Locate the cell with the specified text and output its [x, y] center coordinate. 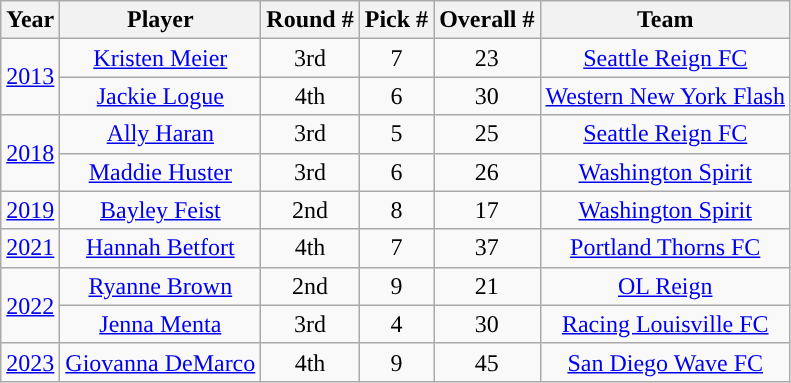
8 [396, 210]
2021 [30, 248]
Maddie Huster [160, 172]
Racing Louisville FC [665, 324]
37 [487, 248]
OL Reign [665, 286]
Team [665, 20]
23 [487, 58]
San Diego Wave FC [665, 362]
2022 [30, 305]
Player [160, 20]
Overall # [487, 20]
Western New York Flash [665, 96]
26 [487, 172]
4 [396, 324]
Jenna Menta [160, 324]
Jackie Logue [160, 96]
Portland Thorns FC [665, 248]
Kristen Meier [160, 58]
2019 [30, 210]
Ally Haran [160, 134]
Hannah Betfort [160, 248]
Round # [310, 20]
17 [487, 210]
Year [30, 20]
Giovanna DeMarco [160, 362]
2023 [30, 362]
2018 [30, 153]
2013 [30, 77]
Pick # [396, 20]
Bayley Feist [160, 210]
Ryanne Brown [160, 286]
21 [487, 286]
25 [487, 134]
45 [487, 362]
5 [396, 134]
